Provide the [x, y] coordinate of the cell's center where the given text is located.  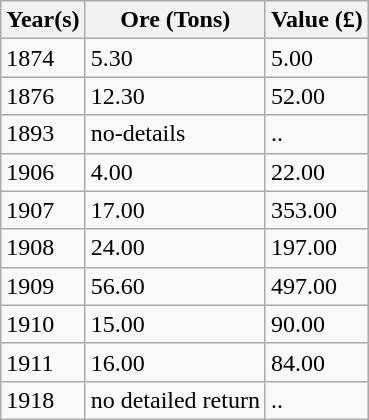
Value (£) [316, 20]
22.00 [316, 172]
1906 [43, 172]
Year(s) [43, 20]
197.00 [316, 248]
1907 [43, 210]
52.00 [316, 96]
15.00 [175, 324]
24.00 [175, 248]
12.30 [175, 96]
84.00 [316, 362]
353.00 [316, 210]
1918 [43, 400]
497.00 [316, 286]
no detailed return [175, 400]
1911 [43, 362]
5.00 [316, 58]
1893 [43, 134]
17.00 [175, 210]
1909 [43, 286]
no-details [175, 134]
4.00 [175, 172]
1908 [43, 248]
5.30 [175, 58]
56.60 [175, 286]
90.00 [316, 324]
16.00 [175, 362]
1876 [43, 96]
1874 [43, 58]
1910 [43, 324]
Ore (Tons) [175, 20]
